For the text-containing cell, return its midpoint in [X, Y] coordinate format. 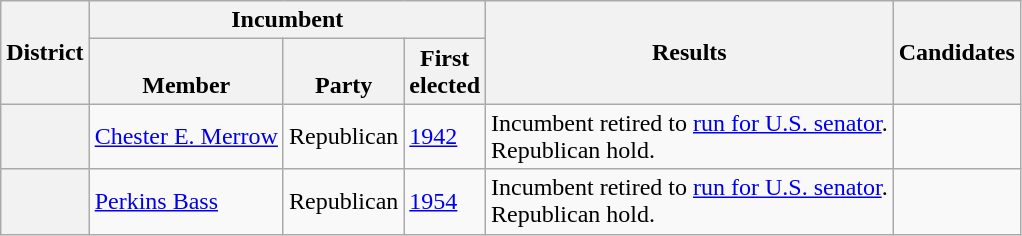
Firstelected [445, 72]
1954 [445, 202]
Party [343, 72]
Candidates [956, 52]
Results [690, 52]
Member [186, 72]
1942 [445, 136]
Chester E. Merrow [186, 136]
Perkins Bass [186, 202]
District [45, 52]
Incumbent [287, 20]
